From the cell containing the given text, extract its center point as (X, Y) coordinate. 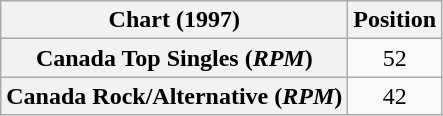
42 (395, 96)
Canada Rock/Alternative (RPM) (174, 96)
Canada Top Singles (RPM) (174, 58)
52 (395, 58)
Chart (1997) (174, 20)
Position (395, 20)
